Output the [x, y] coordinate of the center of the cell containing the given text.  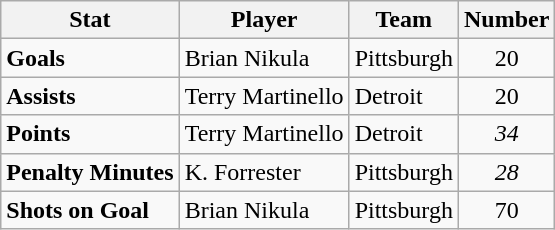
Penalty Minutes [90, 172]
28 [506, 172]
Player [264, 20]
Shots on Goal [90, 210]
70 [506, 210]
K. Forrester [264, 172]
Team [404, 20]
Assists [90, 96]
Points [90, 134]
Stat [90, 20]
Goals [90, 58]
Number [506, 20]
34 [506, 134]
